Identify which cell holds the provided text, then report its [x, y] central coordinate. 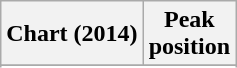
Peakposition [189, 34]
Chart (2014) [72, 34]
